Capture the cell that displays the provided text and extract its (x, y) central coordinate. 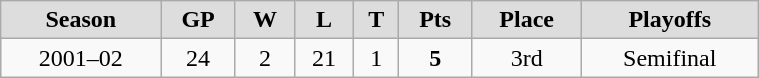
21 (324, 58)
W (264, 20)
Place (526, 20)
L (324, 20)
Semifinal (670, 58)
1 (376, 58)
Playoffs (670, 20)
T (376, 20)
GP (198, 20)
Pts (435, 20)
2 (264, 58)
24 (198, 58)
Season (81, 20)
5 (435, 58)
3rd (526, 58)
2001–02 (81, 58)
